Scan for the cell matching the given text and deliver its [X, Y] coordinate at center. 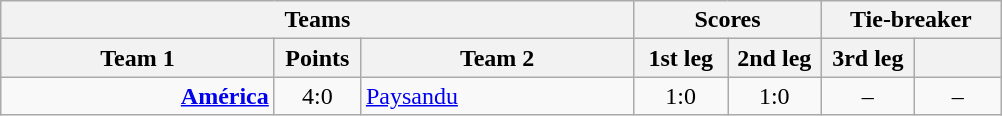
Tie-breaker [911, 20]
3rd leg [868, 58]
Paysandu [497, 96]
América [138, 96]
Points [317, 58]
4:0 [317, 96]
Team 2 [497, 58]
Teams [318, 20]
2nd leg [775, 58]
Scores [728, 20]
1st leg [681, 58]
Team 1 [138, 58]
